Find where the given text appears and provide that cell's center as [x, y] coordinate. 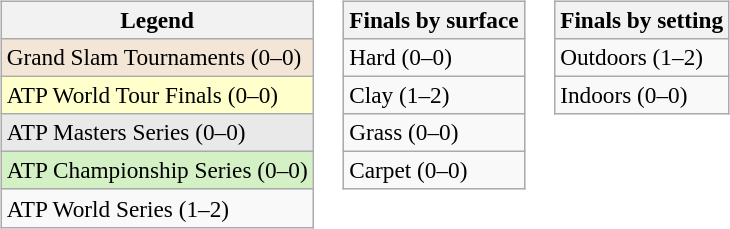
Legend [157, 20]
Finals by setting [642, 20]
Hard (0–0) [434, 57]
Carpet (0–0) [434, 171]
Grand Slam Tournaments (0–0) [157, 57]
ATP World Tour Finals (0–0) [157, 95]
Finals by surface [434, 20]
Grass (0–0) [434, 133]
Outdoors (1–2) [642, 57]
ATP World Series (1–2) [157, 208]
ATP Masters Series (0–0) [157, 133]
ATP Championship Series (0–0) [157, 171]
Indoors (0–0) [642, 95]
Clay (1–2) [434, 95]
